Return (x, y) of the center of cell containing provided text 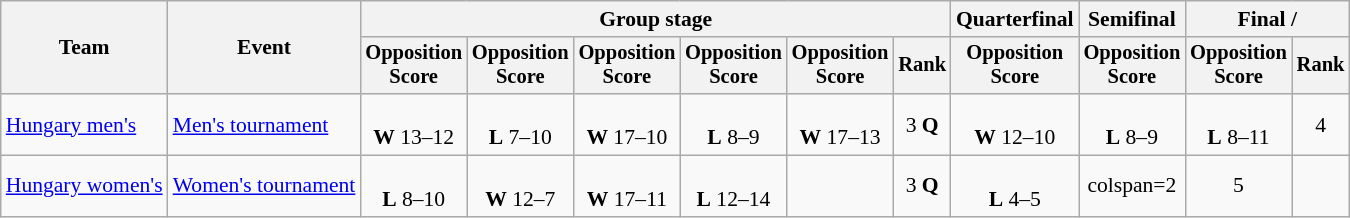
W 17–10 (628, 124)
W 17–11 (628, 186)
Group stage (656, 19)
Event (264, 48)
L 8–11 (1238, 124)
Hungary women's (84, 186)
Men's tournament (264, 124)
W 12–10 (1015, 124)
Final / (1267, 19)
Quarterfinal (1015, 19)
4 (1321, 124)
Semifinal (1132, 19)
W 13–12 (414, 124)
L 8–10 (414, 186)
W 17–13 (840, 124)
Women's tournament (264, 186)
W 12–7 (520, 186)
L 12–14 (734, 186)
L 7–10 (520, 124)
L 4–5 (1015, 186)
5 (1238, 186)
Hungary men's (84, 124)
Team (84, 48)
colspan=2 (1132, 186)
